Locate the cell with the specified text and output its [x, y] center coordinate. 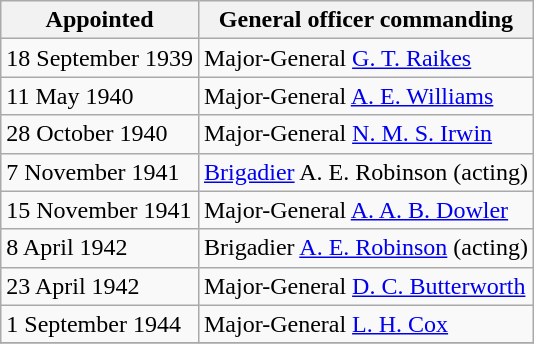
18 September 1939 [100, 58]
Major-General A. A. B. Dowler [366, 210]
Major-General A. E. Williams [366, 96]
Appointed [100, 20]
8 April 1942 [100, 248]
Major-General L. H. Cox [366, 324]
28 October 1940 [100, 134]
Major-General D. C. Butterworth [366, 286]
15 November 1941 [100, 210]
Major-General N. M. S. Irwin [366, 134]
Major-General G. T. Raikes [366, 58]
23 April 1942 [100, 286]
11 May 1940 [100, 96]
7 November 1941 [100, 172]
General officer commanding [366, 20]
1 September 1944 [100, 324]
